Return (X, Y) of the center of cell containing provided text 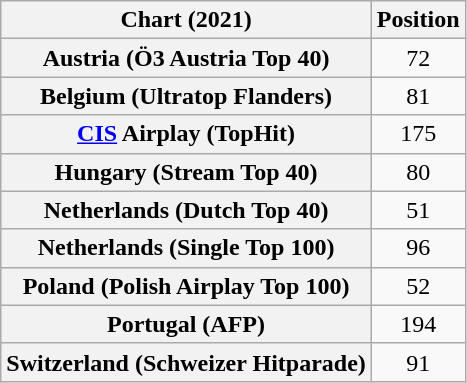
CIS Airplay (TopHit) (186, 134)
72 (418, 58)
Netherlands (Single Top 100) (186, 248)
Netherlands (Dutch Top 40) (186, 210)
Hungary (Stream Top 40) (186, 172)
52 (418, 286)
81 (418, 96)
Position (418, 20)
51 (418, 210)
175 (418, 134)
Austria (Ö3 Austria Top 40) (186, 58)
Portugal (AFP) (186, 324)
Poland (Polish Airplay Top 100) (186, 286)
194 (418, 324)
91 (418, 362)
80 (418, 172)
Belgium (Ultratop Flanders) (186, 96)
Chart (2021) (186, 20)
96 (418, 248)
Switzerland (Schweizer Hitparade) (186, 362)
